Pinpoint the cell where the given text exists, returning its (x, y) midpoint coordinate. 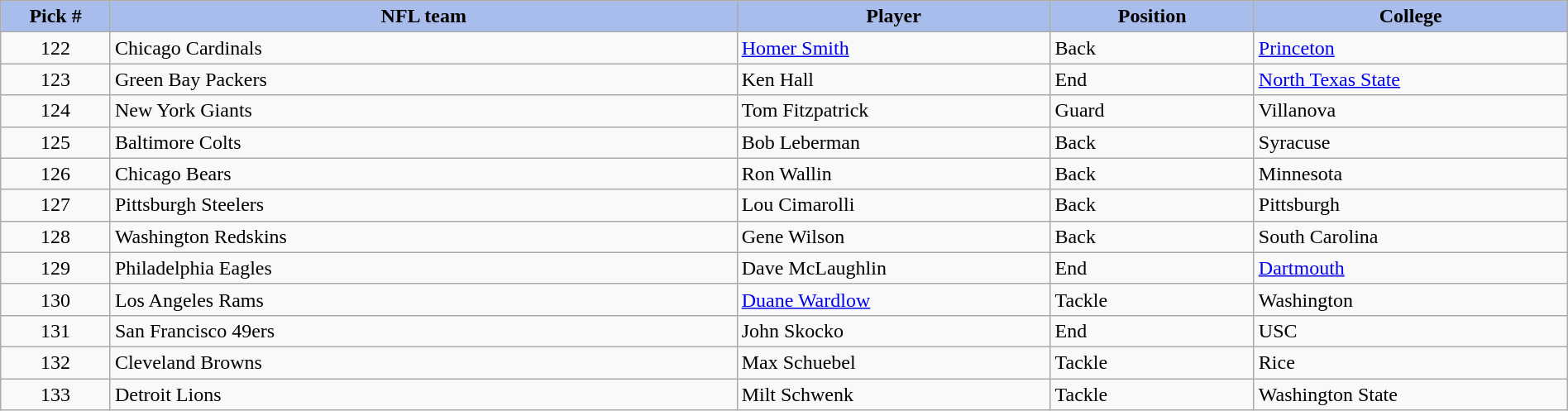
Villanova (1411, 111)
San Francisco 49ers (423, 331)
NFL team (423, 17)
Philadelphia Eagles (423, 268)
North Texas State (1411, 79)
Duane Wardlow (893, 299)
130 (56, 299)
Washington (1411, 299)
131 (56, 331)
Rice (1411, 362)
122 (56, 48)
127 (56, 205)
132 (56, 362)
126 (56, 174)
Cleveland Browns (423, 362)
Pick # (56, 17)
Chicago Cardinals (423, 48)
Homer Smith (893, 48)
Princeton (1411, 48)
College (1411, 17)
Max Schuebel (893, 362)
Position (1152, 17)
Ken Hall (893, 79)
Chicago Bears (423, 174)
123 (56, 79)
Detroit Lions (423, 394)
Bob Leberman (893, 142)
Pittsburgh (1411, 205)
124 (56, 111)
Lou Cimarolli (893, 205)
Ron Wallin (893, 174)
Gene Wilson (893, 237)
129 (56, 268)
Player (893, 17)
New York Giants (423, 111)
Syracuse (1411, 142)
Pittsburgh Steelers (423, 205)
Minnesota (1411, 174)
133 (56, 394)
South Carolina (1411, 237)
128 (56, 237)
Dartmouth (1411, 268)
Baltimore Colts (423, 142)
Washington State (1411, 394)
125 (56, 142)
Green Bay Packers (423, 79)
Tom Fitzpatrick (893, 111)
Milt Schwenk (893, 394)
Los Angeles Rams (423, 299)
Guard (1152, 111)
Washington Redskins (423, 237)
Dave McLaughlin (893, 268)
USC (1411, 331)
John Skocko (893, 331)
